Search for the cell housing the specified text and yield its (X, Y) center coordinate. 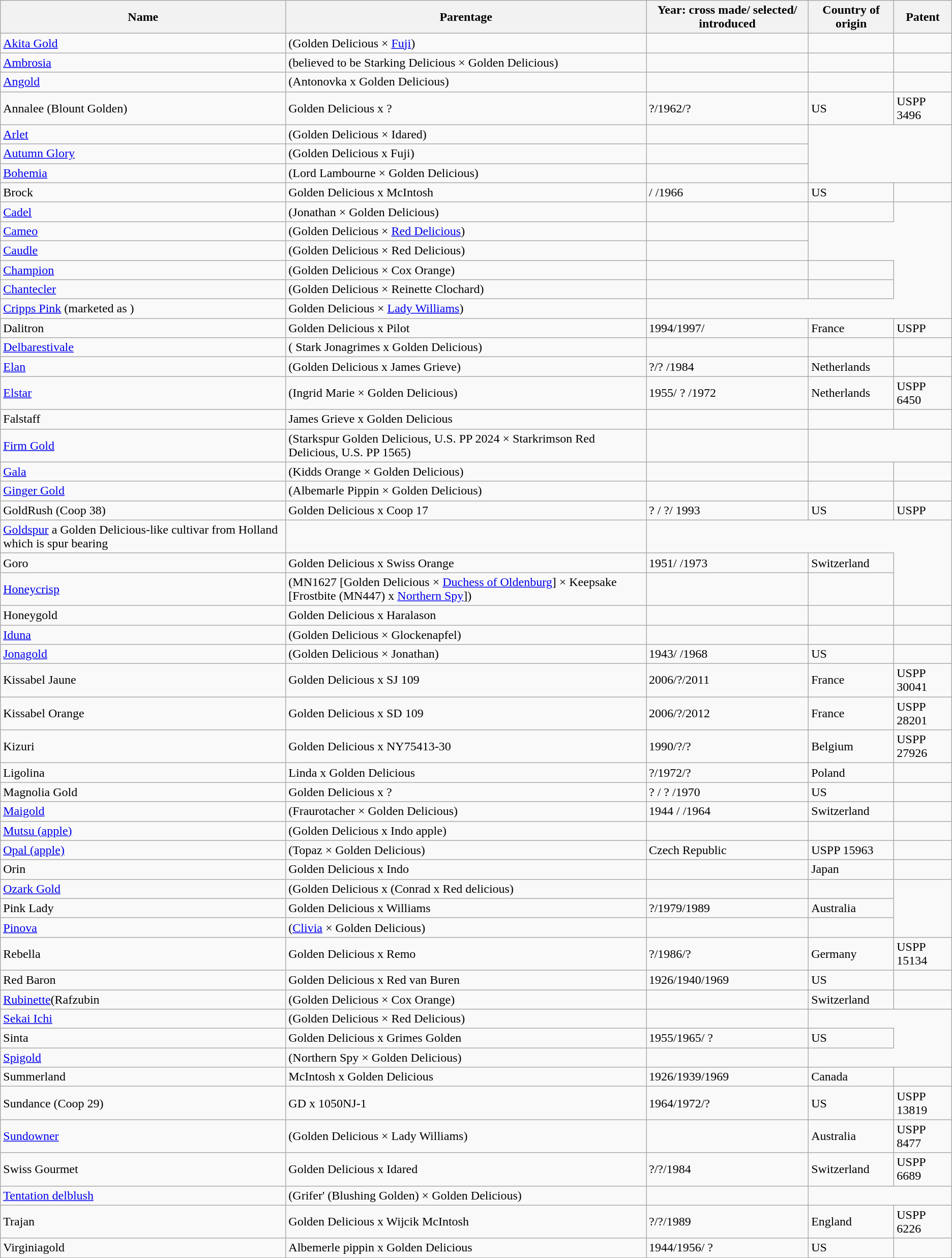
Cripps Pink (marketed as ) (143, 309)
USPP 15134 (923, 953)
/ /1966 (727, 192)
Kissabel Jaune (143, 681)
Golden Delicious × Lady Williams) (466, 309)
Trajan (143, 1222)
? / ? /1970 (727, 792)
Canada (851, 1077)
GoldRush (Coop 38) (143, 510)
USPP 3496 (923, 108)
1951/ /1973 (727, 563)
USPP 6450 (923, 393)
?/?/1989 (727, 1222)
?/1986/? (727, 953)
(Golden Delicious × Glockenapfel) (466, 634)
Angold (143, 82)
Magnolia Gold (143, 792)
Japan (851, 869)
Mutsu (apple) (143, 831)
Patent (923, 17)
Falstaff (143, 419)
(Golden Delicious × Idared) (466, 134)
? / ?/ 1993 (727, 510)
Cameo (143, 231)
?/? /1984 (727, 367)
Golden Delicious x NY75413-30 (466, 747)
(Grifer' (Blushing Golden) × Golden Delicious) (466, 1195)
Chantecler (143, 289)
Kizuri (143, 747)
McIntosh x Golden Delicious (466, 1077)
USPP 30041 (923, 681)
Akita Gold (143, 43)
Golden Delicious x McIntosh (466, 192)
Red Baron (143, 980)
?/1972/? (727, 773)
Spigold (143, 1058)
Rebella (143, 953)
(Clivia × Golden Delicious) (466, 927)
Opal (apple) (143, 850)
(Antonovka x Golden Delicious) (466, 82)
Golden Delicious x Remo (466, 953)
Pinova (143, 927)
2006/?/2011 (727, 681)
(Kidds Orange × Golden Delicious) (466, 472)
Golden Delicious x Coop 17 (466, 510)
(Northern Spy × Golden Delicious) (466, 1058)
Golden Delicious x SD 109 (466, 713)
Kissabel Orange (143, 713)
England (851, 1222)
Virginiagold (143, 1248)
Gala (143, 472)
Honeygold (143, 615)
1944 / /1964 (727, 811)
GD x 1050NJ-1 (466, 1103)
Rubinette(Rafzubin (143, 1000)
Orin (143, 869)
Jonagold (143, 654)
(Golden Delicious × Reinette Clochard) (466, 289)
(Albemarle Pippin × Golden Delicious) (466, 491)
Firm Gold (143, 446)
Year: cross made/ selected/ introduced (727, 17)
(Fraurotacher × Golden Delicious) (466, 811)
Sundowner (143, 1136)
1944/1956/ ? (727, 1248)
Ambrosia (143, 63)
Parentage (466, 17)
USPP 28201 (923, 713)
Honeycrisp (143, 589)
1926/1939/1969 (727, 1077)
Golden Delicious x SJ 109 (466, 681)
Maigold (143, 811)
(MN1627 [Golden Delicious × Duchess of Oldenburg] × Keepsake [Frostbite (MN447) x Northern Spy]) (466, 589)
Golden Delicious x Swiss Orange (466, 563)
(Golden Delicious x Fuji) (466, 154)
Summerland (143, 1077)
Golden Delicious x Wijcik McIntosh (466, 1222)
Golden Delicious x Haralason (466, 615)
Caudle (143, 250)
1955/ ? /1972 (727, 393)
Golden Delicious x Idared (466, 1169)
1943/ /1968 (727, 654)
Belgium (851, 747)
(Topaz × Golden Delicious) (466, 850)
USPP 27926 (923, 747)
Cadel (143, 212)
(Jonathan × Golden Delicious) (466, 212)
Brock (143, 192)
Pink Lady (143, 908)
1990/?/? (727, 747)
Name (143, 17)
1955/1965/ ? (727, 1038)
Swiss Gourmet (143, 1169)
Golden Delicious x Pilot (466, 328)
Goldspur a Golden Delicious-like cultivar from Holland which is spur bearing (143, 536)
James Grieve x Golden Delicious (466, 419)
Champion (143, 270)
Arlet (143, 134)
?/1979/1989 (727, 908)
USPP 6226 (923, 1222)
(Lord Lambourne × Golden Delicious) (466, 173)
Golden Delicious x Williams (466, 908)
Golden Delicious x Grimes Golden (466, 1038)
Dalitron (143, 328)
Linda x Golden Delicious (466, 773)
(Starkspur Golden Delicious, U.S. PP 2024 × Starkrimson Red Delicious, U.S. PP 1565) (466, 446)
Sinta (143, 1038)
Czech Republic (727, 850)
Annalee (Blount Golden) (143, 108)
Iduna (143, 634)
Golden Delicious x Indo (466, 869)
Sundance (Coop 29) (143, 1103)
Elstar (143, 393)
1926/1940/1969 (727, 980)
USPP 8477 (923, 1136)
Tentation delblush (143, 1195)
Ginger Gold (143, 491)
Albemerle pippin x Golden Delicious (466, 1248)
?/1962/? (727, 108)
Delbarestivale (143, 347)
(believed to be Starking Delicious × Golden Delicious) (466, 63)
USPP 15963 (851, 850)
Bohemia (143, 173)
( Stark Jonagrimes x Golden Delicious) (466, 347)
(Ingrid Marie × Golden Delicious) (466, 393)
(Golden Delicious x Indo apple) (466, 831)
(Golden Delicious x (Conrad x Red delicious) (466, 889)
Goro (143, 563)
(Golden Delicious × Fuji) (466, 43)
1994/1997/ (727, 328)
?/?/1984 (727, 1169)
(Golden Delicious × Lady Williams) (466, 1136)
2006/?/2012 (727, 713)
Ozark Gold (143, 889)
(Golden Delicious x James Grieve) (466, 367)
USPP 13819 (923, 1103)
(Golden Delicious × Jonathan) (466, 654)
Sekai Ichi (143, 1019)
Country of origin (851, 17)
Elan (143, 367)
Germany (851, 953)
Golden Delicious x Red van Buren (466, 980)
Poland (851, 773)
Autumn Glory (143, 154)
USPP 6689 (923, 1169)
1964/1972/? (727, 1103)
Ligolina (143, 773)
